Return (X, Y) of the center of cell containing provided text 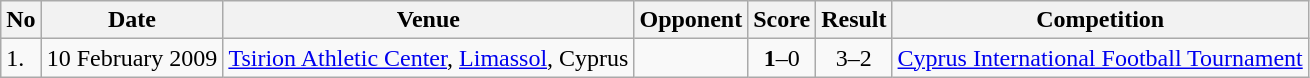
1. (21, 58)
Opponent (691, 20)
No (21, 20)
Date (132, 20)
Cyprus International Football Tournament (1100, 58)
Competition (1100, 20)
10 February 2009 (132, 58)
1–0 (782, 58)
Score (782, 20)
Tsirion Athletic Center, Limassol, Cyprus (428, 58)
3–2 (854, 58)
Venue (428, 20)
Result (854, 20)
